Search for the cell housing the specified text and yield its [X, Y] center coordinate. 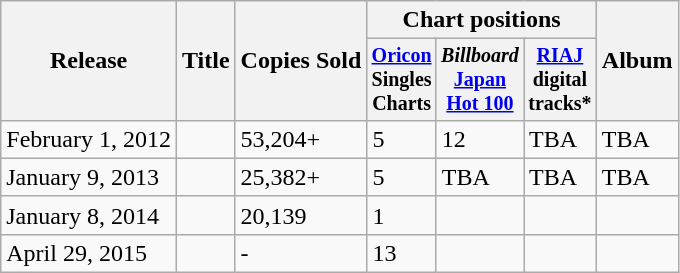
January 9, 2013 [89, 177]
RIAJ digital tracks* [560, 80]
Release [89, 61]
53,204+ [301, 139]
Album [637, 61]
20,139 [301, 215]
Oricon Singles Charts [402, 80]
- [301, 253]
April 29, 2015 [89, 253]
January 8, 2014 [89, 215]
12 [480, 139]
February 1, 2012 [89, 139]
13 [402, 253]
Chart positions [482, 20]
1 [402, 215]
Copies Sold [301, 61]
25,382+ [301, 177]
Billboard Japan Hot 100 [480, 80]
Title [206, 61]
